Determine the [X, Y] coordinate at the center of the cell enclosing the given text.  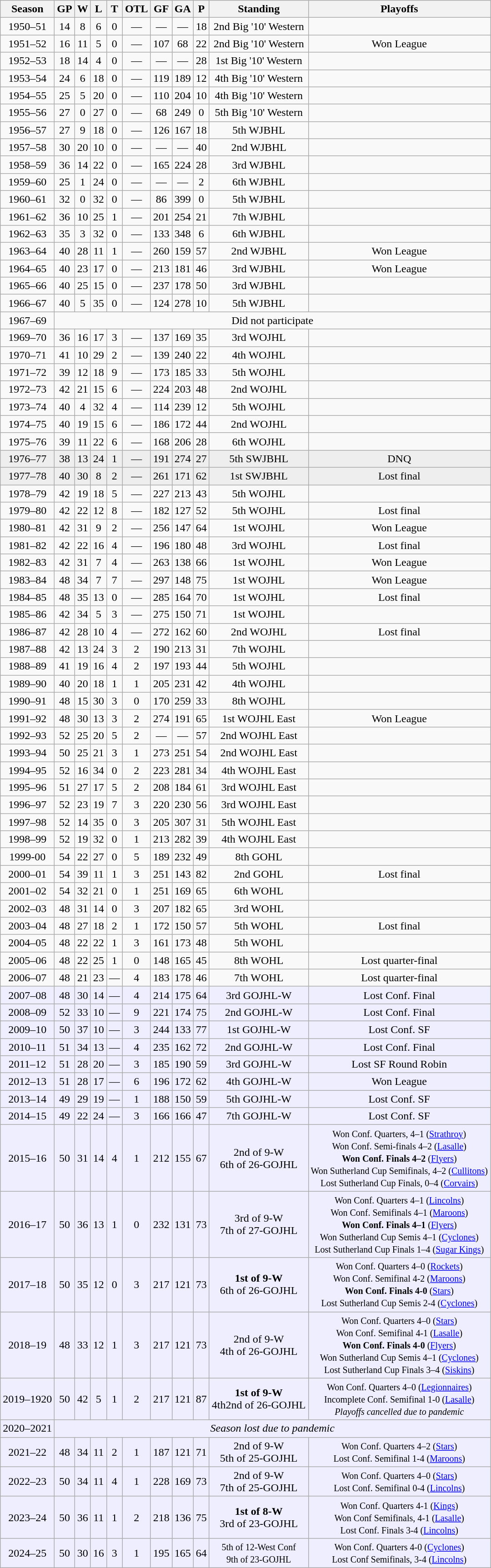
260 [161, 251]
170 [161, 701]
77 [201, 1029]
1984–85 [27, 597]
1953–54 [27, 78]
188 [161, 1099]
244 [161, 1029]
47 [201, 1116]
60 [201, 632]
W [83, 9]
1964–65 [27, 269]
208 [161, 788]
2nd of 9-W4th of 26-GOJHL [259, 1345]
263 [161, 563]
66 [201, 563]
1957–58 [27, 147]
Won Conf. Quarters 4-0 (Cyclones)Lost Conf Semifinals, 3-4 (Lincolns) [399, 1553]
Did not participate [273, 320]
5th GOJHL-W [259, 1099]
1st Big '10' Western [259, 61]
1967–69 [27, 320]
137 [161, 338]
235 [161, 1047]
2001–02 [27, 891]
1970–71 [27, 355]
5th SWJBHL [259, 459]
2012–13 [27, 1082]
2000–01 [27, 874]
220 [161, 805]
187 [161, 1452]
Won Conf. Quarters 4–2 (Stars)Lost Conf. Semifinal 1-4 (Maroons) [399, 1452]
2nd of 9-W7th of 25-GOJHL [259, 1482]
1999-00 [27, 857]
2015–16 [27, 1158]
227 [161, 493]
2nd of 9-W5th of 25-GOJHL [259, 1452]
1969–70 [27, 338]
228 [161, 1482]
1993–94 [27, 753]
174 [183, 1012]
Playoffs [399, 9]
1976–77 [27, 459]
1959–60 [27, 182]
2004–05 [27, 943]
1962–63 [27, 234]
1958–59 [27, 165]
Won Conf. Quarters 4–0 (Rockets)Won Conf. Semifinal 4-2 (Maroons)Won Conf. Finals 4-0 (Stars)Lost Sutherland Cup Semis 2-4 (Cyclones) [399, 1284]
237 [161, 286]
4th GOJHL-W [259, 1082]
167 [183, 130]
221 [161, 1012]
124 [161, 303]
6th WOJHL [259, 441]
239 [183, 407]
275 [161, 614]
249 [183, 113]
2007–08 [27, 995]
6th WOHL [259, 891]
7th WJBHL [259, 217]
1963–64 [27, 251]
2008–09 [27, 1012]
114 [161, 407]
2nd of 9-W6th of 26-GOJHL [259, 1158]
5th of 12-West Conf9th of 23-GOJHL [259, 1553]
2022–23 [27, 1482]
61 [201, 788]
1960–61 [27, 199]
197 [161, 666]
2010–11 [27, 1047]
5th Big '10' Western [259, 113]
1997–98 [27, 822]
230 [183, 805]
2013–14 [27, 1099]
195 [161, 1553]
281 [183, 770]
1985–86 [27, 614]
1978–79 [27, 493]
212 [161, 1158]
399 [183, 199]
2002–03 [27, 909]
1974–75 [27, 424]
70 [201, 597]
87 [201, 1399]
159 [183, 251]
168 [161, 441]
1980–81 [27, 528]
261 [161, 476]
180 [183, 545]
184 [183, 788]
119 [161, 78]
5th WOJHL East [259, 822]
2024–25 [27, 1553]
2018–19 [27, 1345]
2023–24 [27, 1517]
297 [161, 580]
43 [201, 493]
1st of 8-W3rd of 23-GOJHL [259, 1517]
259 [183, 701]
1st WOJHL East [259, 718]
1994–95 [27, 770]
1981–82 [27, 545]
8th GOHL [259, 857]
1975–76 [27, 441]
DNQ [399, 459]
7th WOHL [259, 978]
1987–88 [27, 649]
Season [27, 9]
171 [183, 476]
139 [161, 355]
207 [161, 909]
1955–56 [27, 113]
82 [201, 874]
231 [183, 684]
GP [65, 9]
186 [161, 424]
1998–99 [27, 839]
Won Conf. Quarters 4–0 (Legionnaires)Incomplete Conf. Semifinal 1-0 (Lasalle)Playoffs cancelled due to pandemic [399, 1399]
2005–06 [27, 960]
240 [183, 355]
2020–2021 [27, 1428]
72 [201, 1047]
7th WOJHL [259, 649]
136 [183, 1517]
1st GOJHL-W [259, 1029]
206 [183, 441]
110 [161, 95]
3rd WOHL [259, 909]
2016–17 [27, 1224]
131 [183, 1224]
3rd of 9-W7th of 27-GOJHL [259, 1224]
1989–90 [27, 684]
1995–96 [27, 788]
183 [161, 978]
7th GOJHL-W [259, 1116]
278 [183, 303]
1st SWJBHL [259, 476]
272 [161, 632]
1966–67 [27, 303]
2006–07 [27, 978]
1961–62 [27, 217]
P [201, 9]
OTL [136, 9]
1983–84 [27, 580]
107 [161, 44]
Season lost due to pandemic [273, 1428]
T [115, 9]
203 [183, 390]
273 [161, 753]
Won Conf. Quarters 4–0 (Stars)Lost Conf. Semifinal 0-4 (Lincolns) [399, 1482]
282 [183, 839]
2009–10 [27, 1029]
164 [183, 597]
1951–52 [27, 44]
67 [201, 1158]
1950–51 [27, 26]
1991–92 [27, 718]
1979–80 [27, 511]
37 [83, 1029]
204 [183, 95]
1st of 9-W4th2nd of 26-GOJHL [259, 1399]
8th WOHL [259, 960]
2nd GOHL [259, 874]
2011–12 [27, 1064]
127 [183, 511]
GA [183, 9]
256 [161, 528]
254 [183, 217]
86 [161, 199]
1990–91 [27, 701]
L [98, 9]
214 [161, 995]
1956–57 [27, 130]
2021–22 [27, 1452]
Lost SF Round Robin [399, 1064]
193 [183, 666]
1972–73 [27, 390]
1952–53 [27, 61]
223 [161, 770]
2014–15 [27, 1116]
126 [161, 130]
1973–74 [27, 407]
175 [183, 995]
161 [161, 943]
1982–83 [27, 563]
38 [65, 459]
8th WOJHL [259, 701]
Won Conf. Quarters 4-1 (Kings)Won Conf Semifinals, 4-1 (Lasalle)Lost Conf. Finals 3-4 (Lincolns) [399, 1517]
143 [183, 874]
147 [183, 528]
2003–04 [27, 926]
1986–87 [27, 632]
1992–93 [27, 735]
1977–78 [27, 476]
45 [201, 960]
2019–1920 [27, 1399]
Standing [259, 9]
307 [183, 822]
218 [161, 1517]
1971–72 [27, 372]
1954–55 [27, 95]
285 [161, 597]
348 [183, 234]
GF [161, 9]
56 [201, 805]
1965–66 [27, 286]
201 [161, 217]
138 [183, 563]
155 [183, 1158]
1988–89 [27, 666]
1st of 9-W6th of 26-GOJHL [259, 1284]
1996–97 [27, 805]
2017–18 [27, 1284]
181 [183, 269]
